Provide the (X, Y) coordinate of the cell's center where the given text is located.  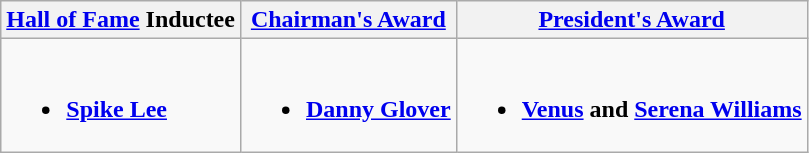
Danny Glover (348, 96)
Spike Lee (121, 96)
Hall of Fame Inductee (121, 20)
Venus and Serena Williams (632, 96)
President's Award (632, 20)
Chairman's Award (348, 20)
